Locate the cell with the specified text and output its [X, Y] center coordinate. 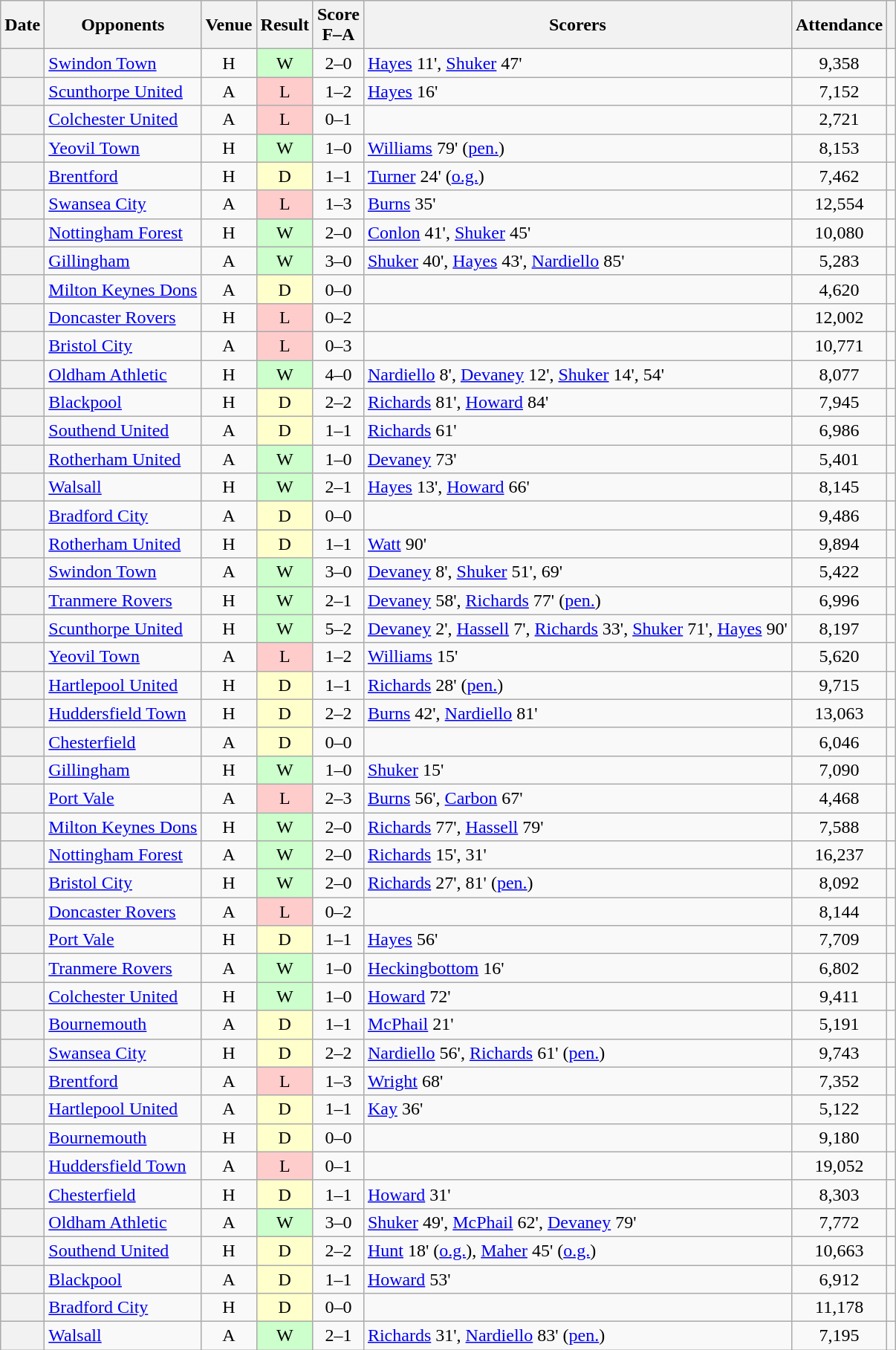
9,894 [839, 544]
Hayes 16' [577, 91]
Shuker 15' [577, 770]
Burns 42', Nardiello 81' [577, 713]
6,802 [839, 968]
Watt 90' [577, 544]
7,588 [839, 827]
0–3 [338, 345]
Richards 77', Hassell 79' [577, 827]
ScoreF–A [338, 25]
Devaney 73' [577, 459]
9,486 [839, 516]
Heckingbottom 16' [577, 968]
8,153 [839, 148]
Devaney 58', Richards 77' (pen.) [577, 600]
6,046 [839, 741]
19,052 [839, 1166]
8,077 [839, 374]
10,663 [839, 1250]
9,411 [839, 996]
Shuker 49', McPhail 62', Devaney 79' [577, 1222]
Williams 15' [577, 657]
7,709 [839, 940]
5,122 [839, 1109]
Richards 28' (pen.) [577, 685]
6,996 [839, 600]
5,191 [839, 1025]
Richards 27', 81' (pen.) [577, 883]
2–3 [338, 798]
Opponents [123, 25]
9,358 [839, 63]
8,303 [839, 1194]
Richards 81', Howard 84' [577, 403]
Scorers [577, 25]
8,092 [839, 883]
Devaney 2', Hassell 7', Richards 33', Shuker 71', Hayes 90' [577, 629]
8,144 [839, 912]
4,468 [839, 798]
7,152 [839, 91]
Shuker 40', Hayes 43', Nardiello 85' [577, 261]
Turner 24' (o.g.) [577, 176]
9,180 [839, 1138]
5,401 [839, 459]
10,771 [839, 345]
16,237 [839, 855]
Kay 36' [577, 1109]
7,352 [839, 1081]
Attendance [839, 25]
Howard 72' [577, 996]
5,283 [839, 261]
9,743 [839, 1053]
10,080 [839, 233]
12,554 [839, 204]
6,986 [839, 431]
Nardiello 56', Richards 61' (pen.) [577, 1053]
Venue [229, 25]
9,715 [839, 685]
Hayes 11', Shuker 47' [577, 63]
8,197 [839, 629]
12,002 [839, 317]
Conlon 41', Shuker 45' [577, 233]
Richards 61' [577, 431]
Result [285, 25]
Wright 68' [577, 1081]
Burns 56', Carbon 67' [577, 798]
Howard 53' [577, 1279]
13,063 [839, 713]
5–2 [338, 629]
McPhail 21' [577, 1025]
2,721 [839, 120]
7,772 [839, 1222]
Devaney 8', Shuker 51', 69' [577, 572]
Burns 35' [577, 204]
6,912 [839, 1279]
Date [22, 25]
7,090 [839, 770]
Richards 31', Nardiello 83' (pen.) [577, 1336]
Hayes 13', Howard 66' [577, 487]
4,620 [839, 289]
Nardiello 8', Devaney 12', Shuker 14', 54' [577, 374]
5,422 [839, 572]
11,178 [839, 1308]
Richards 15', 31' [577, 855]
7,462 [839, 176]
5,620 [839, 657]
4–0 [338, 374]
Williams 79' (pen.) [577, 148]
7,945 [839, 403]
Hayes 56' [577, 940]
7,195 [839, 1336]
Howard 31' [577, 1194]
8,145 [839, 487]
Hunt 18' (o.g.), Maher 45' (o.g.) [577, 1250]
